Locate the cell with the specified text and output its (x, y) center coordinate. 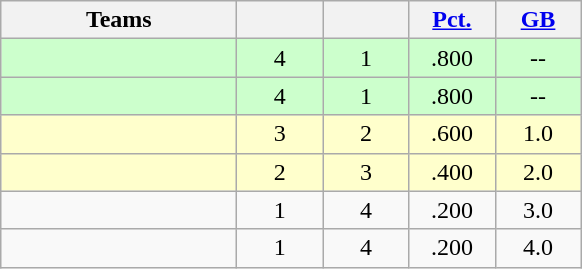
GB (538, 20)
Teams (119, 20)
Pct. (452, 20)
2.0 (538, 172)
4.0 (538, 248)
.600 (452, 134)
.400 (452, 172)
3.0 (538, 210)
1.0 (538, 134)
